Detect which cell encompasses the target text, then output its (x, y) center coordinate. 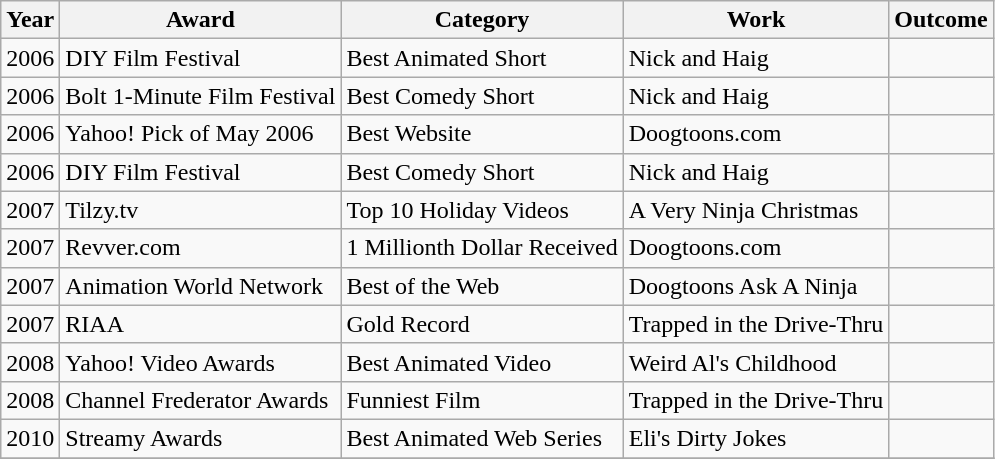
Gold Record (482, 324)
Best Animated Web Series (482, 438)
RIAA (200, 324)
Bolt 1-Minute Film Festival (200, 96)
1 Millionth Dollar Received (482, 248)
Best Website (482, 134)
Award (200, 20)
Yahoo! Pick of May 2006 (200, 134)
Streamy Awards (200, 438)
Category (482, 20)
2010 (30, 438)
Doogtoons Ask A Ninja (756, 286)
Best Animated Short (482, 58)
Channel Frederator Awards (200, 400)
Outcome (941, 20)
Best Animated Video (482, 362)
Animation World Network (200, 286)
Tilzy.tv (200, 210)
Funniest Film (482, 400)
Yahoo! Video Awards (200, 362)
A Very Ninja Christmas (756, 210)
Best of the Web (482, 286)
Work (756, 20)
Revver.com (200, 248)
Year (30, 20)
Top 10 Holiday Videos (482, 210)
Weird Al's Childhood (756, 362)
Eli's Dirty Jokes (756, 438)
